Find where the given text appears and provide that cell's center as [X, Y] coordinate. 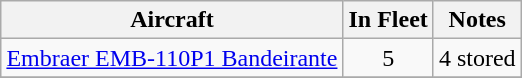
Aircraft [172, 20]
Embraer EMB-110P1 Bandeirante [172, 58]
In Fleet [388, 20]
4 stored [477, 58]
Notes [477, 20]
5 [388, 58]
